Detect which cell encompasses the target text, then output its [X, Y] center coordinate. 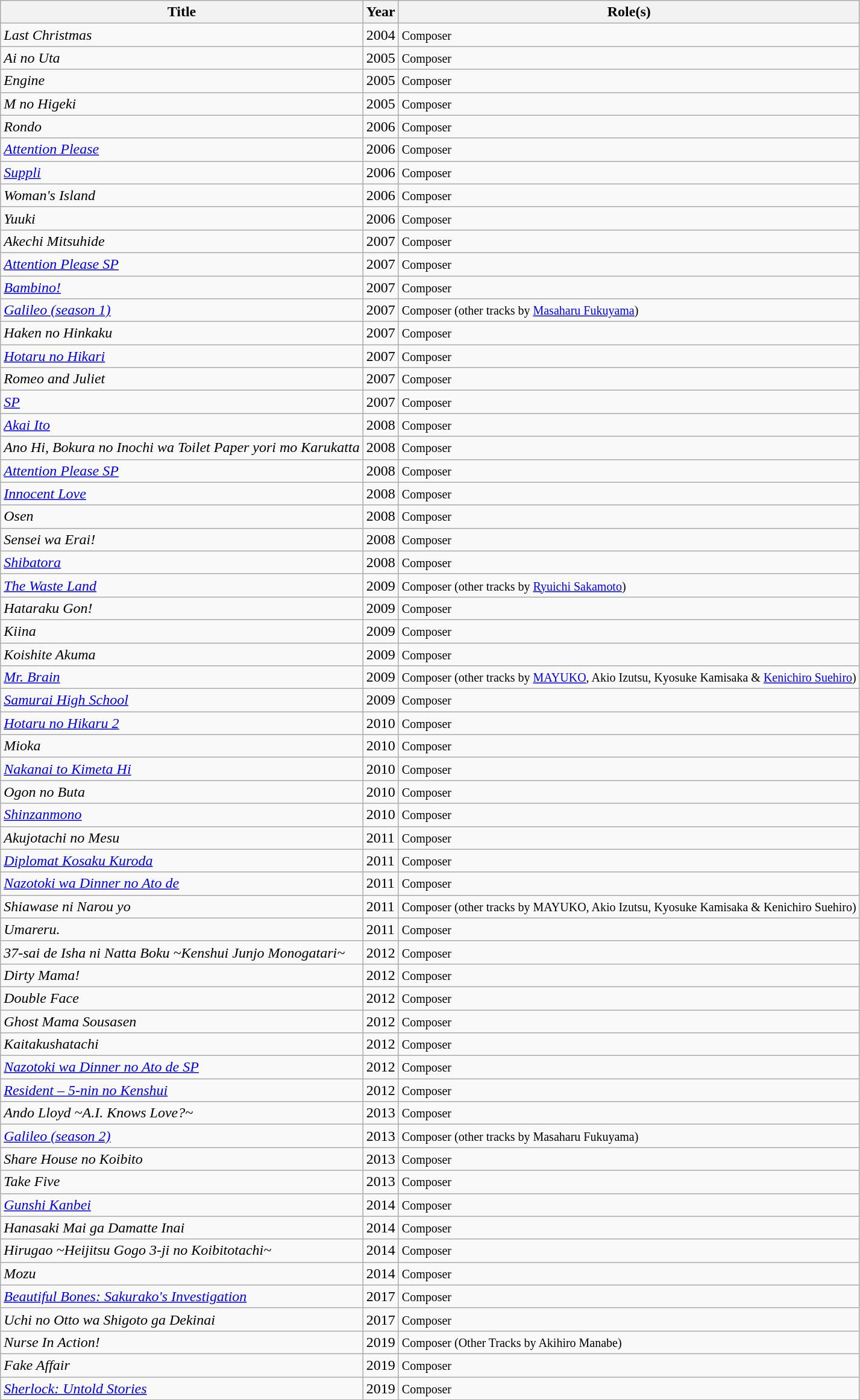
Year [381, 12]
Kaitakushatachi [182, 1044]
Last Christmas [182, 35]
Hataraku Gon! [182, 608]
M no Higeki [182, 104]
Romeo and Juliet [182, 379]
Ando Lloyd ~A.I. Knows Love?~ [182, 1113]
Title [182, 12]
Haken no Hinkaku [182, 333]
Hirugao ~Heijitsu Gogo 3-ji no Koibitotachi~ [182, 1251]
SP [182, 402]
Composer (other tracks by Ryuichi Sakamoto) [629, 585]
Shibatora [182, 562]
Beautiful Bones: Sakurako's Investigation [182, 1296]
Ogon no Buta [182, 792]
Nazotoki wa Dinner no Ato de [182, 884]
Engine [182, 81]
Galileo (season 2) [182, 1136]
2004 [381, 35]
Umareru. [182, 929]
Suppli [182, 172]
Akujotachi no Mesu [182, 838]
Double Face [182, 998]
Rondo [182, 127]
Dirty Mama! [182, 975]
Akai Ito [182, 425]
Bambino! [182, 287]
Take Five [182, 1182]
Mr. Brain [182, 677]
Composer (Other Tracks by Akihiro Manabe) [629, 1342]
Fake Affair [182, 1365]
37-sai de Isha ni Natta Boku ~Kenshui Junjo Monogatari~ [182, 952]
Hotaru no Hikari [182, 356]
Samurai High School [182, 700]
Role(s) [629, 12]
Osen [182, 516]
Galileo (season 1) [182, 310]
Attention Please [182, 149]
Yuuki [182, 218]
Nazotoki wa Dinner no Ato de SP [182, 1067]
The Waste Land [182, 585]
Ai no Uta [182, 58]
Ano Hi, Bokura no Inochi wa Toilet Paper yori mo Karukatta [182, 448]
Koishite Akuma [182, 654]
Ghost Mama Sousasen [182, 1022]
Hotaru no Hikaru 2 [182, 723]
Akechi Mitsuhide [182, 241]
Gunshi Kanbei [182, 1205]
Sherlock: Untold Stories [182, 1388]
Nurse In Action! [182, 1342]
Sensei wa Erai! [182, 539]
Uchi no Otto wa Shigoto ga Dekinai [182, 1319]
Kiina [182, 631]
Hanasaki Mai ga Damatte Inai [182, 1228]
Innocent Love [182, 494]
Share House no Koibito [182, 1159]
Shiawase ni Narou yo [182, 906]
Resident – 5-nin no Kenshui [182, 1090]
Shinzanmono [182, 815]
Nakanai to Kimeta Hi [182, 769]
Mozu [182, 1273]
Mioka [182, 746]
Diplomat Kosaku Kuroda [182, 861]
Woman's Island [182, 195]
